Return [X, Y] of the center of cell containing provided text 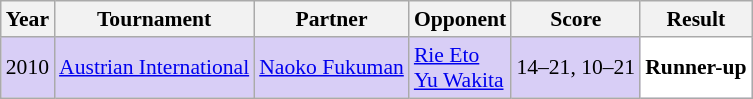
Runner-up [696, 68]
Austrian International [154, 68]
2010 [28, 68]
Naoko Fukuman [332, 68]
Opponent [460, 19]
Tournament [154, 19]
Rie Eto Yu Wakita [460, 68]
Result [696, 19]
Score [576, 19]
Partner [332, 19]
Year [28, 19]
14–21, 10–21 [576, 68]
